Return the (X, Y) coordinate for the center point of the cell that contains the specified text.  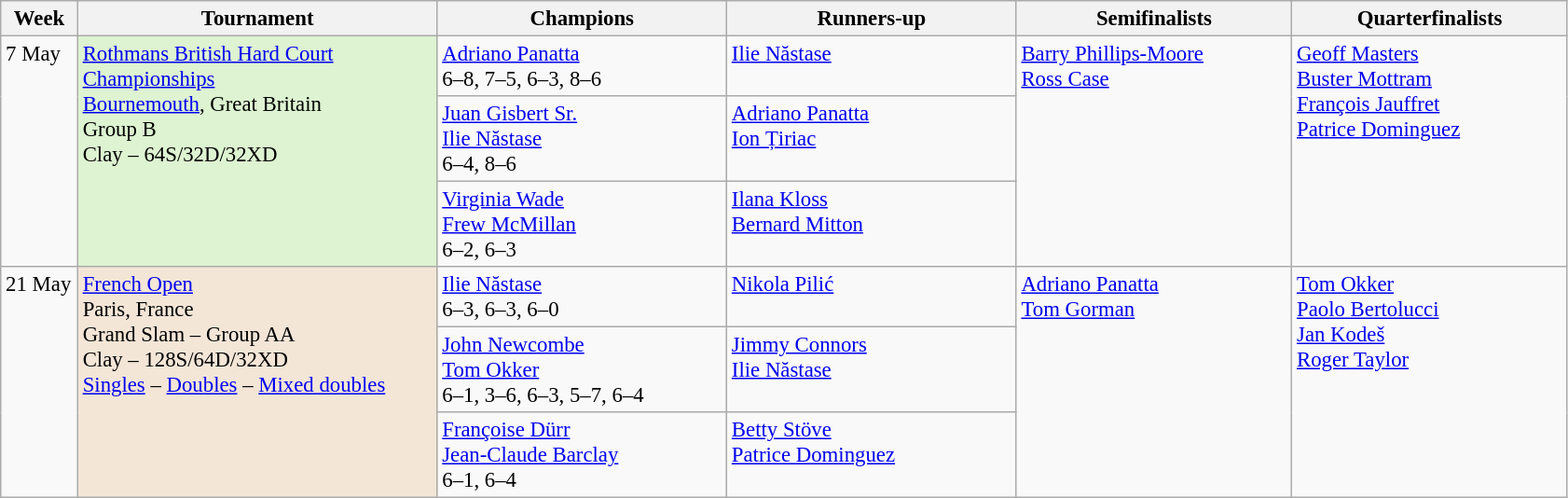
Betty Stöve Patrice Dominguez (873, 455)
Tournament (257, 19)
Ilana Kloss Bernard Mitton (873, 225)
Ilie Năstase 6–3, 6–3, 6–0 (582, 297)
7 May (39, 152)
French Open Paris, France Grand Slam – Group AA Clay – 128S/64D/32XD Singles – Doubles – Mixed doubles (257, 382)
Champions (582, 19)
Week (39, 19)
Barry Phillips-Moore Ross Case (1154, 152)
Semifinalists (1154, 19)
Françoise Dürr Jean-Claude Barclay 6–1, 6–4 (582, 455)
21 May (39, 382)
Jimmy Connors Ilie Năstase (873, 370)
John Newcombe Tom Okker 6–1, 3–6, 6–3, 5–7, 6–4 (582, 370)
Tom Okker Paolo Bertolucci Jan Kodeš Roger Taylor (1430, 382)
Quarterfinalists (1430, 19)
Ilie Năstase (873, 67)
Adriano Panatta Ion Țiriac (873, 139)
Adriano Panatta 6–8, 7–5, 6–3, 8–6 (582, 67)
Virginia Wade Frew McMillan 6–2, 6–3 (582, 225)
Geoff Masters Buster Mottram François Jauffret Patrice Dominguez (1430, 152)
Nikola Pilić (873, 297)
Adriano Panatta Tom Gorman (1154, 382)
Rothmans British Hard Court Championships Bournemouth, Great Britain Group B Clay – 64S/32D/32XD (257, 152)
Juan Gisbert Sr. Ilie Năstase 6–4, 8–6 (582, 139)
Runners-up (873, 19)
